Extract the (X, Y) coordinate from the center of the cell holding the provided text.  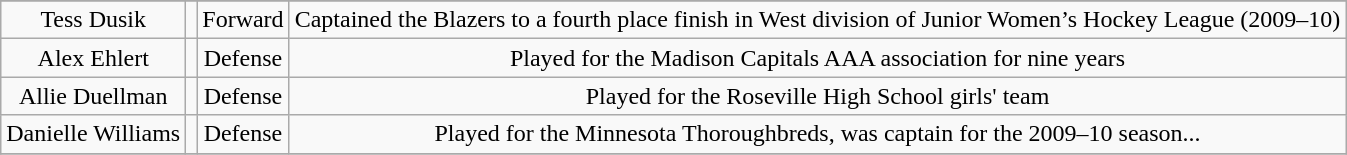
Forward (243, 20)
Danielle Williams (94, 134)
Played for the Minnesota Thoroughbreds, was captain for the 2009–10 season... (818, 134)
Alex Ehlert (94, 58)
Captained the Blazers to a fourth place finish in West division of Junior Women’s Hockey League (2009–10) (818, 20)
Tess Dusik (94, 20)
Allie Duellman (94, 96)
Played for the Roseville High School girls' team (818, 96)
Played for the Madison Capitals AAA association for nine years (818, 58)
